Pinpoint the cell where the given text exists, returning its [x, y] midpoint coordinate. 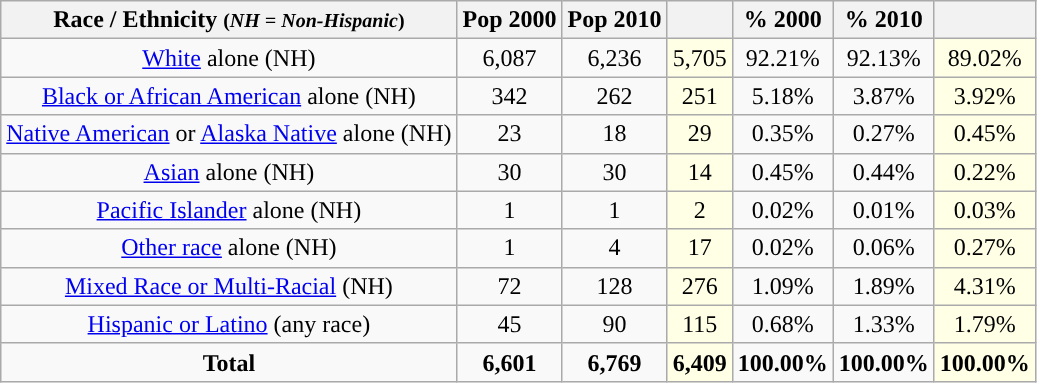
0.44% [884, 172]
72 [510, 286]
6,409 [700, 362]
6,087 [510, 58]
Race / Ethnicity (NH = Non-Hispanic) [229, 20]
90 [614, 324]
262 [614, 96]
Asian alone (NH) [229, 172]
2 [700, 210]
Total [229, 362]
45 [510, 324]
% 2000 [782, 20]
6,236 [614, 58]
Native American or Alaska Native alone (NH) [229, 134]
5,705 [700, 58]
White alone (NH) [229, 58]
29 [700, 134]
4 [614, 248]
128 [614, 286]
0.06% [884, 248]
Black or African American alone (NH) [229, 96]
92.21% [782, 58]
6,769 [614, 362]
0.35% [782, 134]
89.02% [984, 58]
17 [700, 248]
1.89% [884, 286]
4.31% [984, 286]
1.79% [984, 324]
0.01% [884, 210]
276 [700, 286]
5.18% [782, 96]
0.68% [782, 324]
92.13% [884, 58]
14 [700, 172]
Pacific Islander alone (NH) [229, 210]
3.87% [884, 96]
6,601 [510, 362]
Mixed Race or Multi-Racial (NH) [229, 286]
Hispanic or Latino (any race) [229, 324]
115 [700, 324]
Pop 2010 [614, 20]
18 [614, 134]
251 [700, 96]
1.09% [782, 286]
3.92% [984, 96]
% 2010 [884, 20]
0.03% [984, 210]
1.33% [884, 324]
Pop 2000 [510, 20]
23 [510, 134]
0.22% [984, 172]
Other race alone (NH) [229, 248]
342 [510, 96]
